Determine the [x, y] coordinate at the center of the cell enclosing the given text.  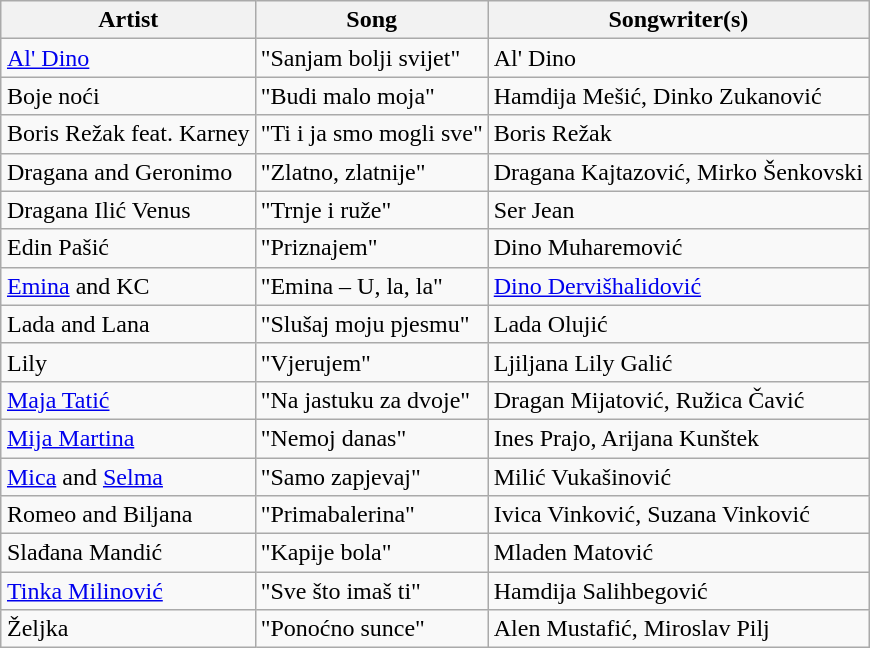
Romeo and Biljana [128, 515]
Dino Muharemović [678, 248]
Ser Jean [678, 210]
Ines Prajo, Arijana Kunštek [678, 438]
Željka [128, 629]
"Nemoj danas" [372, 438]
"Na jastuku za dvoje" [372, 400]
"Primabalerina" [372, 515]
"Trnje i ruže" [372, 210]
Dragana Kajtazović, Mirko Šenkovski [678, 172]
Edin Pašić [128, 248]
"Samo zapjevaj" [372, 477]
"Sve što imaš ti" [372, 591]
Dragana and Geronimo [128, 172]
Emina and KC [128, 286]
Mica and Selma [128, 477]
Boris Režak [678, 134]
Dragana Ilić Venus [128, 210]
Tinka Milinović [128, 591]
"Slušaj moju pjesmu" [372, 324]
Artist [128, 20]
"Emina – U, la, la" [372, 286]
"Zlatno, zlatnije" [372, 172]
Dragan Mijatović, Ružica Čavić [678, 400]
Boje noći [128, 96]
"Priznajem" [372, 248]
"Sanjam bolji svijet" [372, 58]
Ljiljana Lily Galić [678, 362]
Mija Martina [128, 438]
"Budi malo moja" [372, 96]
Song [372, 20]
Songwriter(s) [678, 20]
Maja Tatić [128, 400]
Hamdija Salihbegović [678, 591]
Alen Mustafić, Miroslav Pilj [678, 629]
"Ponoćno sunce" [372, 629]
Ivica Vinković, Suzana Vinković [678, 515]
Dino Dervišhalidović [678, 286]
"Kapije bola" [372, 553]
Milić Vukašinović [678, 477]
"Vjerujem" [372, 362]
Slađana Mandić [128, 553]
Hamdija Mešić, Dinko Zukanović [678, 96]
Boris Režak feat. Karney [128, 134]
Lily [128, 362]
Lada and Lana [128, 324]
"Ti i ja smo mogli sve" [372, 134]
Lada Olujić [678, 324]
Mladen Matović [678, 553]
